Output the [x, y] coordinate of the center of the cell containing the given text.  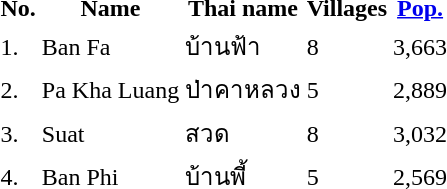
Pa Kha Luang [110, 90]
สวด [243, 133]
บ้านฟ้า [243, 46]
ป่าคาหลวง [243, 90]
Suat [110, 133]
5 [346, 90]
Ban Fa [110, 46]
